Detect which cell encompasses the target text, then output its [X, Y] center coordinate. 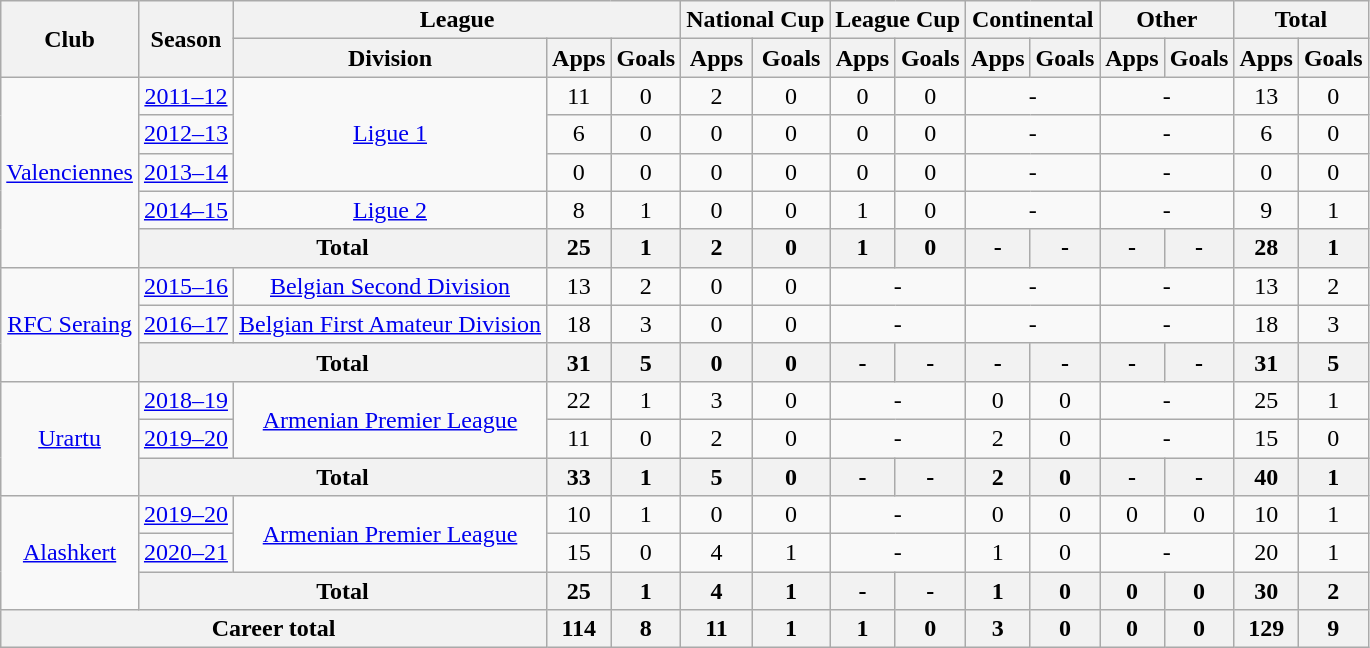
2014–15 [186, 210]
2016–17 [186, 324]
Club [70, 39]
Ligue 1 [390, 134]
33 [579, 477]
28 [1266, 248]
114 [579, 629]
League Cup [898, 20]
Division [390, 58]
Continental [1033, 20]
National Cup [756, 20]
Urartu [70, 438]
Belgian Second Division [390, 286]
Season [186, 39]
Ligue 2 [390, 210]
Belgian First Amateur Division [390, 324]
Alashkert [70, 553]
Valenciennes [70, 172]
2020–21 [186, 553]
2015–16 [186, 286]
League [456, 20]
2013–14 [186, 172]
2012–13 [186, 134]
30 [1266, 591]
129 [1266, 629]
2011–12 [186, 96]
2018–19 [186, 400]
Other [1167, 20]
Career total [274, 629]
RFC Seraing [70, 324]
40 [1266, 477]
22 [579, 400]
20 [1266, 553]
